Detect which cell encompasses the target text, then output its [x, y] center coordinate. 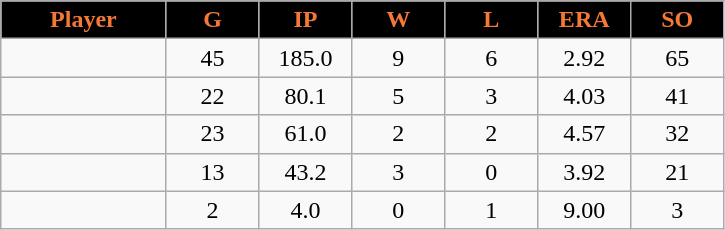
SO [678, 20]
ERA [584, 20]
IP [306, 20]
4.03 [584, 96]
3.92 [584, 172]
G [212, 20]
23 [212, 134]
4.57 [584, 134]
4.0 [306, 210]
9.00 [584, 210]
43.2 [306, 172]
41 [678, 96]
6 [492, 58]
9 [398, 58]
5 [398, 96]
45 [212, 58]
2.92 [584, 58]
80.1 [306, 96]
185.0 [306, 58]
1 [492, 210]
Player [84, 20]
21 [678, 172]
L [492, 20]
W [398, 20]
13 [212, 172]
22 [212, 96]
32 [678, 134]
65 [678, 58]
61.0 [306, 134]
